Capture the cell that displays the provided text and extract its (x, y) central coordinate. 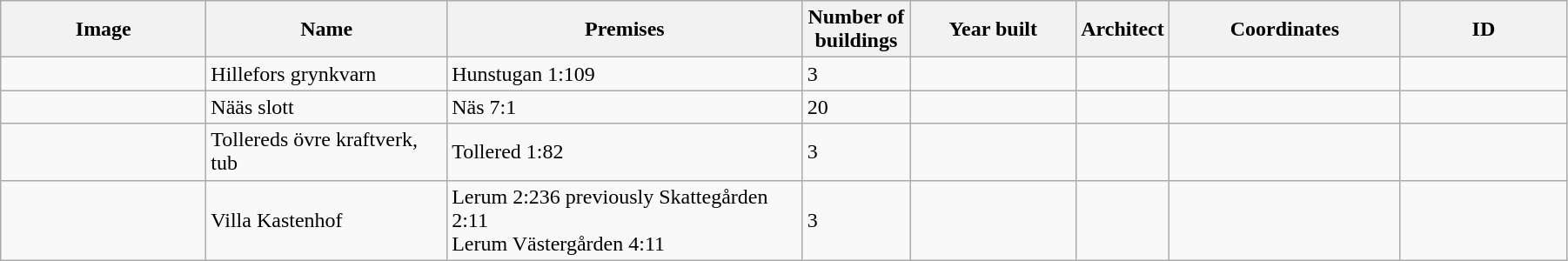
Villa Kastenhof (327, 220)
Coordinates (1284, 30)
Hunstugan 1:109 (625, 74)
20 (856, 107)
Hillefors grynkvarn (327, 74)
Image (104, 30)
Nääs slott (327, 107)
Premises (625, 30)
ID (1483, 30)
Number ofbuildings (856, 30)
Tollered 1:82 (625, 151)
Architect (1122, 30)
Year built (994, 30)
Näs 7:1 (625, 107)
Tollereds övre kraftverk, tub (327, 151)
Lerum 2:236 previously Skattegården 2:11Lerum Västergården 4:11 (625, 220)
Name (327, 30)
